Locate the cell with the specified text and output its [X, Y] center coordinate. 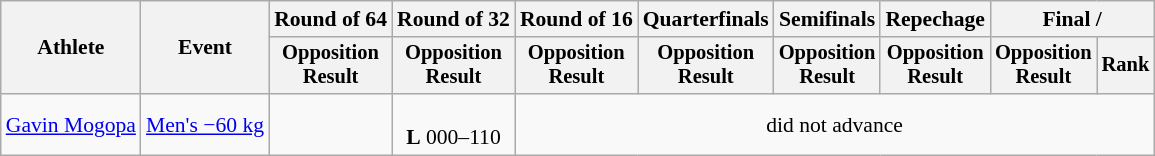
Repechage [935, 19]
Round of 64 [330, 19]
Final / [1072, 19]
Round of 16 [576, 19]
Men's −60 kg [205, 124]
Rank [1126, 66]
Round of 32 [454, 19]
did not advance [834, 124]
L 000–110 [454, 124]
Semifinals [828, 19]
Athlete [71, 48]
Quarterfinals [706, 19]
Event [205, 48]
Gavin Mogopa [71, 124]
